Determine the (X, Y) coordinate at the center of the cell enclosing the given text.  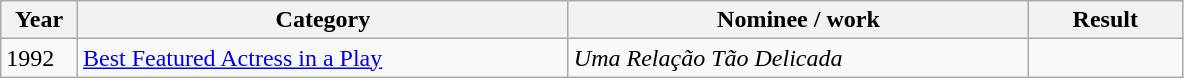
Category (322, 20)
Year (40, 20)
Result (1106, 20)
Best Featured Actress in a Play (322, 58)
Uma Relação Tão Delicada (798, 58)
Nominee / work (798, 20)
1992 (40, 58)
